From the cell containing the given text, extract its center point as (x, y) coordinate. 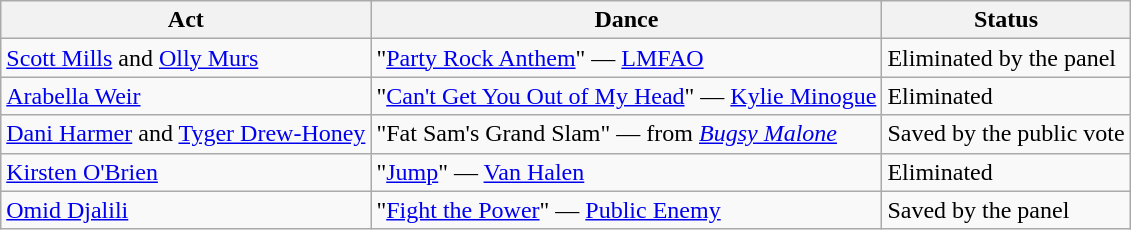
"Party Rock Anthem" — LMFAO (626, 58)
Dani Harmer and Tyger Drew-Honey (186, 134)
Eliminated by the panel (1006, 58)
Dance (626, 20)
Kirsten O'Brien (186, 172)
Act (186, 20)
Arabella Weir (186, 96)
"Jump" — Van Halen (626, 172)
Saved by the panel (1006, 210)
"Can't Get You Out of My Head" — Kylie Minogue (626, 96)
"Fight the Power" — Public Enemy (626, 210)
Status (1006, 20)
Saved by the public vote (1006, 134)
Scott Mills and Olly Murs (186, 58)
"Fat Sam's Grand Slam" — from Bugsy Malone (626, 134)
Omid Djalili (186, 210)
